Extract the [X, Y] coordinate from the center of the cell holding the provided text.  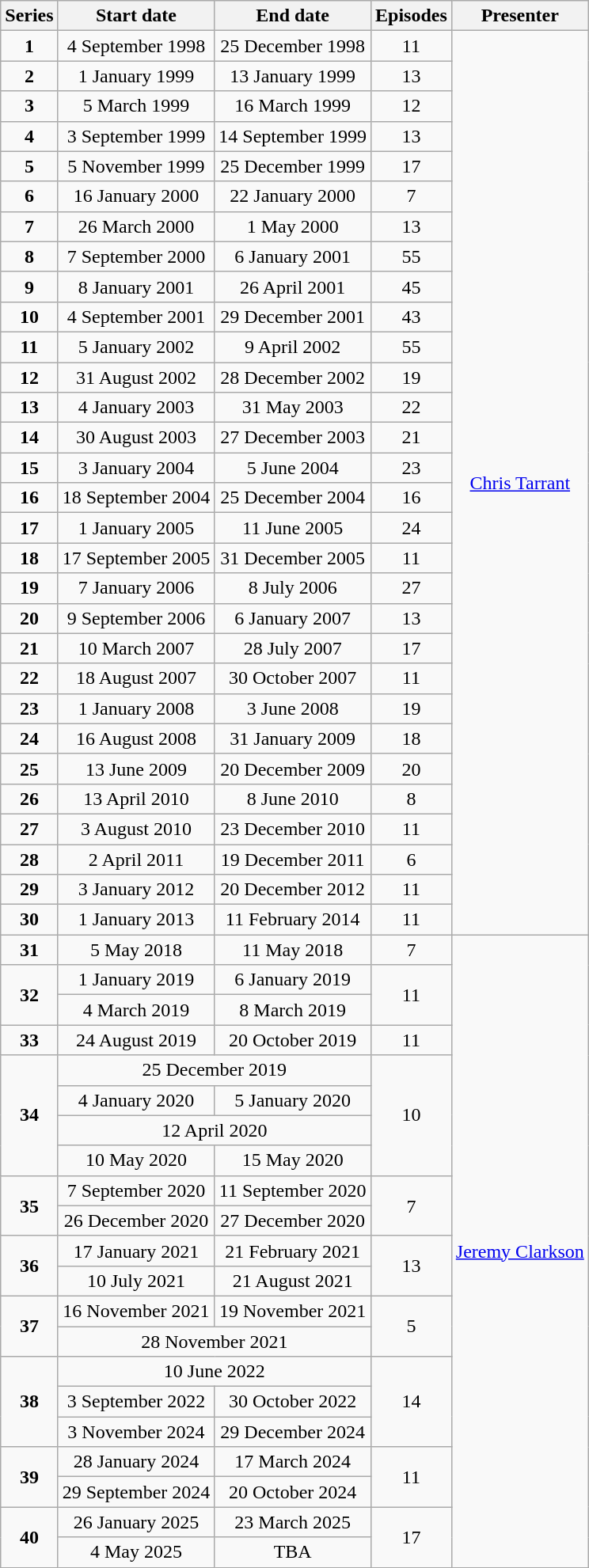
30 October 2022 [293, 1402]
Series [29, 16]
20 October 2024 [293, 1492]
16 March 1999 [293, 106]
24 August 2019 [136, 1040]
5 June 2004 [293, 468]
40 [29, 1537]
9 [29, 287]
36 [29, 1266]
29 [29, 890]
2 April 2011 [136, 859]
13 January 1999 [293, 76]
3 June 2008 [293, 708]
8 July 2006 [293, 588]
43 [412, 317]
8 March 2019 [293, 1010]
10 March 2007 [136, 648]
1 May 2000 [293, 226]
1 January 2008 [136, 708]
Jeremy Clarkson [519, 1251]
13 June 2009 [136, 769]
1 [29, 46]
5 January 2002 [136, 347]
5 January 2020 [293, 1100]
35 [29, 1205]
7 September 2020 [136, 1190]
3 [29, 106]
26 January 2025 [136, 1522]
10 May 2020 [136, 1160]
1 January 2019 [136, 980]
TBA [293, 1552]
22 January 2000 [293, 196]
19 December 2011 [293, 859]
10 June 2022 [214, 1372]
25 [29, 769]
31 December 2005 [293, 558]
29 September 2024 [136, 1492]
17 January 2021 [136, 1251]
6 January 2007 [293, 618]
End date [293, 16]
26 December 2020 [136, 1221]
31 May 2003 [293, 408]
45 [412, 287]
30 August 2003 [136, 438]
Episodes [412, 16]
5 May 2018 [136, 950]
28 January 2024 [136, 1462]
29 December 2001 [293, 317]
2 [29, 76]
21 February 2021 [293, 1251]
31 August 2002 [136, 378]
28 December 2002 [293, 378]
11 September 2020 [293, 1190]
4 [29, 136]
1 January 2013 [136, 920]
23 March 2025 [293, 1522]
31 January 2009 [293, 738]
29 December 2024 [293, 1432]
9 April 2002 [293, 347]
4 January 2003 [136, 408]
28 [29, 859]
25 December 1998 [293, 46]
19 November 2021 [293, 1311]
26 March 2000 [136, 226]
17 March 2024 [293, 1462]
28 July 2007 [293, 648]
12 April 2020 [214, 1130]
39 [29, 1477]
28 November 2021 [214, 1342]
15 May 2020 [293, 1160]
5 November 1999 [136, 166]
Start date [136, 16]
11 June 2005 [293, 528]
23 December 2010 [293, 829]
8 June 2010 [293, 799]
3 November 2024 [136, 1432]
15 [29, 468]
33 [29, 1040]
25 December 2019 [214, 1070]
5 March 1999 [136, 106]
13 April 2010 [136, 799]
9 September 2006 [136, 618]
20 December 2009 [293, 769]
25 December 2004 [293, 498]
30 [29, 920]
3 September 2022 [136, 1402]
16 November 2021 [136, 1311]
27 December 2003 [293, 438]
6 January 2001 [293, 256]
34 [29, 1115]
17 September 2005 [136, 558]
31 [29, 950]
Presenter [519, 16]
4 January 2020 [136, 1100]
4 May 2025 [136, 1552]
7 January 2006 [136, 588]
20 December 2012 [293, 890]
27 December 2020 [293, 1221]
16 January 2000 [136, 196]
18 August 2007 [136, 678]
8 January 2001 [136, 287]
10 July 2021 [136, 1281]
11 May 2018 [293, 950]
1 January 1999 [136, 76]
21 August 2021 [293, 1281]
4 September 2001 [136, 317]
Chris Tarrant [519, 483]
32 [29, 995]
3 September 1999 [136, 136]
18 September 2004 [136, 498]
1 January 2005 [136, 528]
37 [29, 1326]
4 September 1998 [136, 46]
14 September 1999 [293, 136]
25 December 1999 [293, 166]
3 August 2010 [136, 829]
3 January 2012 [136, 890]
26 April 2001 [293, 287]
38 [29, 1402]
16 August 2008 [136, 738]
20 October 2019 [293, 1040]
4 March 2019 [136, 1010]
11 February 2014 [293, 920]
3 January 2004 [136, 468]
30 October 2007 [293, 678]
7 September 2000 [136, 256]
26 [29, 799]
6 January 2019 [293, 980]
